Locate the cell with the specified text and output its [X, Y] center coordinate. 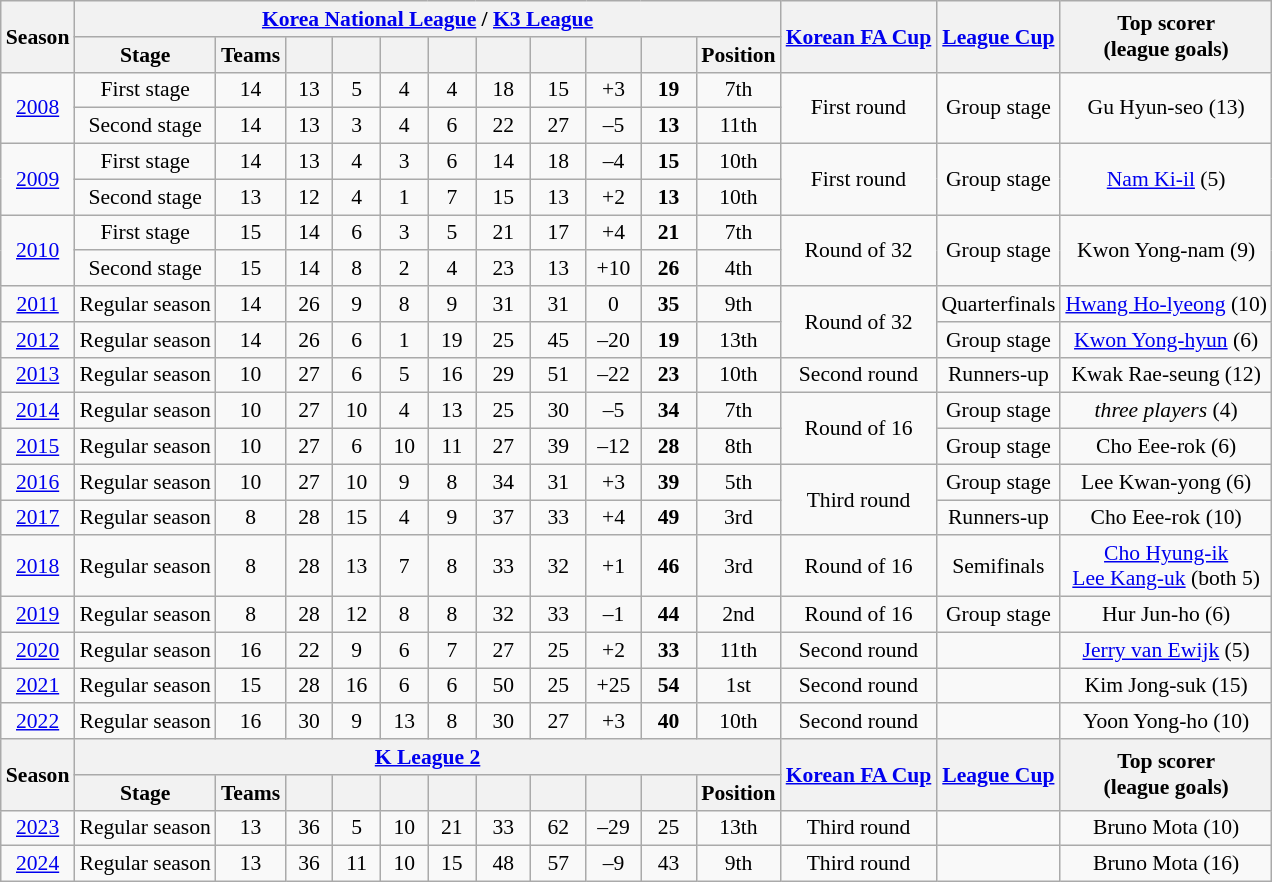
62 [558, 828]
+1 [614, 566]
45 [558, 340]
Cho Eee-rok (10) [1166, 518]
57 [558, 864]
–20 [614, 340]
29 [504, 375]
Kim Jong-suk (15) [1166, 686]
48 [504, 864]
Kwon Yong-nam (9) [1166, 250]
35 [668, 304]
Jerry van Ewijk (5) [1166, 650]
2016 [38, 482]
17 [558, 233]
37 [504, 518]
Semifinals [998, 566]
2022 [38, 722]
–1 [614, 615]
8th [738, 447]
2012 [38, 340]
K League 2 [427, 757]
Hwang Ho-lyeong (10) [1166, 304]
–9 [614, 864]
46 [668, 566]
Yoon Yong-ho (10) [1166, 722]
–22 [614, 375]
1st [738, 686]
Kwon Yong-hyun (6) [1166, 340]
Quarterfinals [998, 304]
Gu Hyun-seo (13) [1166, 108]
–29 [614, 828]
Korea National League / K3 League [427, 19]
51 [558, 375]
Bruno Mota (10) [1166, 828]
5th [738, 482]
2nd [738, 615]
2015 [38, 447]
–4 [614, 162]
2008 [38, 108]
Hur Jun-ho (6) [1166, 615]
–12 [614, 447]
2019 [38, 615]
43 [668, 864]
49 [668, 518]
2014 [38, 411]
2024 [38, 864]
2020 [38, 650]
2017 [38, 518]
2011 [38, 304]
Bruno Mota (16) [1166, 864]
+10 [614, 269]
44 [668, 615]
4th [738, 269]
2 [404, 269]
Kwak Rae-seung (12) [1166, 375]
2021 [38, 686]
Lee Kwan-yong (6) [1166, 482]
50 [504, 686]
Nam Ki-il (5) [1166, 180]
three players (4) [1166, 411]
0 [614, 304]
2023 [38, 828]
+25 [614, 686]
2009 [38, 180]
Cho Hyung-ikLee Kang-uk (both 5) [1166, 566]
2013 [38, 375]
40 [668, 722]
Cho Eee-rok (6) [1166, 447]
54 [668, 686]
2018 [38, 566]
2010 [38, 250]
